Detect which cell encompasses the target text, then output its [X, Y] center coordinate. 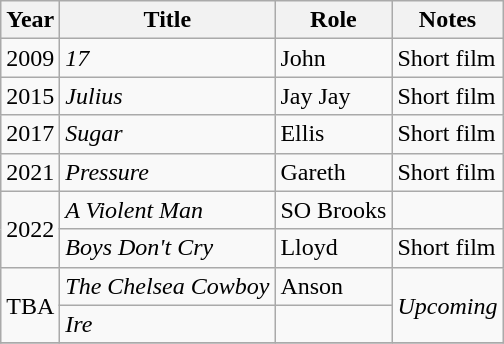
TBA [30, 305]
Anson [334, 286]
Ire [168, 324]
Year [30, 20]
Jay Jay [334, 96]
2009 [30, 58]
A Violent Man [168, 210]
2017 [30, 134]
SO Brooks [334, 210]
Julius [168, 96]
Pressure [168, 172]
Ellis [334, 134]
Gareth [334, 172]
The Chelsea Cowboy [168, 286]
2022 [30, 229]
17 [168, 58]
Title [168, 20]
Notes [448, 20]
Boys Don't Cry [168, 248]
Sugar [168, 134]
2015 [30, 96]
Role [334, 20]
Upcoming [448, 305]
John [334, 58]
2021 [30, 172]
Lloyd [334, 248]
